Output the [X, Y] coordinate of the center of the cell containing the given text.  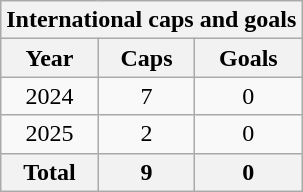
Total [50, 172]
9 [146, 172]
Goals [248, 58]
International caps and goals [152, 20]
2 [146, 134]
Year [50, 58]
2025 [50, 134]
2024 [50, 96]
7 [146, 96]
Caps [146, 58]
